Scan for the cell matching the given text and deliver its (X, Y) coordinate at center. 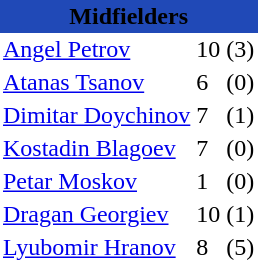
Midfielders (128, 16)
Dimitar Doychinov (96, 116)
6 (208, 82)
Angel Petrov (96, 50)
Atanas Tsanov (96, 82)
Kostadin Blagoev (96, 148)
Dragan Georgiev (96, 214)
(3) (240, 50)
Petar Moskov (96, 182)
1 (208, 182)
